Find where the given text appears and provide that cell's center as [x, y] coordinate. 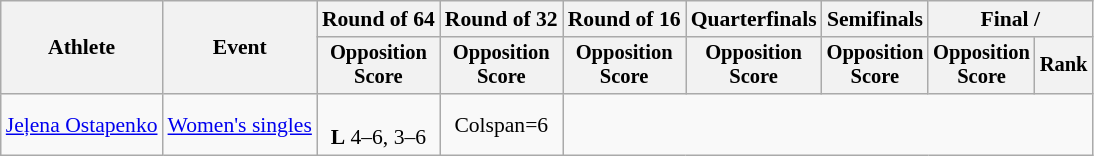
Event [240, 48]
Quarterfinals [754, 19]
Women's singles [240, 124]
Colspan=6 [502, 124]
Final / [1010, 19]
Athlete [82, 48]
Round of 64 [378, 19]
Round of 32 [502, 19]
Jeļena Ostapenko [82, 124]
Rank [1064, 66]
L 4–6, 3–6 [378, 124]
Semifinals [876, 19]
Round of 16 [624, 19]
